Scan for the cell matching the given text and deliver its (X, Y) coordinate at center. 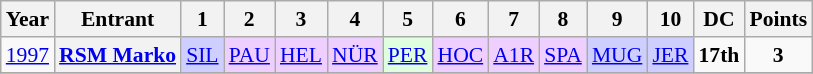
PER (408, 55)
Points (778, 19)
2 (250, 19)
SIL (202, 55)
1 (202, 19)
MUG (618, 55)
NÜR (355, 55)
8 (563, 19)
10 (670, 19)
9 (618, 19)
JER (670, 55)
Year (28, 19)
4 (355, 19)
1997 (28, 55)
DC (718, 19)
HEL (301, 55)
5 (408, 19)
Entrant (118, 19)
6 (460, 19)
17th (718, 55)
A1R (514, 55)
PAU (250, 55)
RSM Marko (118, 55)
7 (514, 19)
HOC (460, 55)
SPA (563, 55)
